Capture the cell that displays the provided text and extract its [x, y] central coordinate. 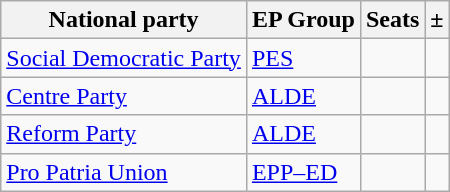
Seats [392, 20]
Reform Party [124, 134]
EP Group [303, 20]
Centre Party [124, 96]
PES [303, 58]
± [437, 20]
National party [124, 20]
EPP–ED [303, 172]
Social Democratic Party [124, 58]
Pro Patria Union [124, 172]
